Provide the [x, y] coordinate of the cell's center where the given text is located.  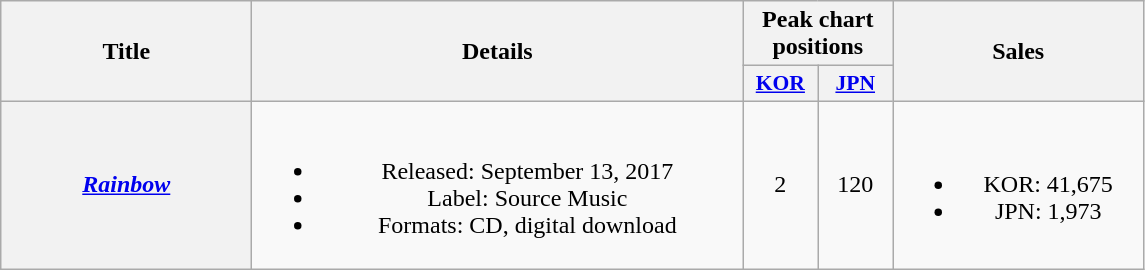
2 [780, 184]
KOR: 41,675JPN: 1,973 [1018, 184]
120 [856, 184]
Released: September 13, 2017Label: Source MusicFormats: CD, digital download [498, 184]
JPN [856, 84]
KOR [780, 84]
Sales [1018, 52]
Peak chart positions [818, 34]
Rainbow [126, 184]
Title [126, 52]
Details [498, 52]
